Provide the [x, y] coordinate of the cell's center where the given text is located.  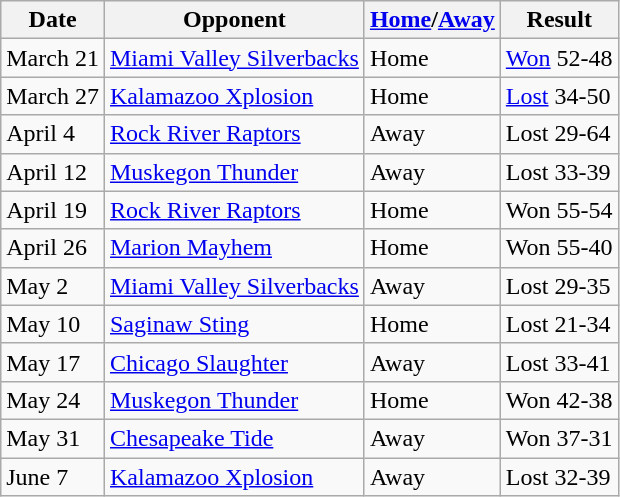
April 26 [53, 248]
Chicago Slaughter [234, 362]
May 2 [53, 286]
Lost 21-34 [559, 324]
Won 52-48 [559, 58]
Result [559, 20]
Home/Away [432, 20]
April 12 [53, 172]
Lost 29-64 [559, 134]
Won 42-38 [559, 400]
May 17 [53, 362]
May 24 [53, 400]
March 27 [53, 96]
Saginaw Sting [234, 324]
May 31 [53, 438]
Lost 29-35 [559, 286]
Date [53, 20]
March 21 [53, 58]
Lost 32-39 [559, 477]
Lost 33-41 [559, 362]
Lost 33-39 [559, 172]
Marion Mayhem [234, 248]
Won 55-40 [559, 248]
Opponent [234, 20]
May 10 [53, 324]
Won 55-54 [559, 210]
April 19 [53, 210]
April 4 [53, 134]
Won 37-31 [559, 438]
June 7 [53, 477]
Lost 34-50 [559, 96]
Chesapeake Tide [234, 438]
